For the text-containing cell, return its midpoint in [x, y] coordinate format. 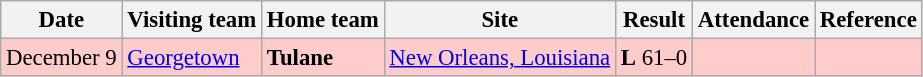
Result [654, 20]
Date [62, 20]
Reference [868, 20]
L 61–0 [654, 58]
Home team [324, 20]
Site [500, 20]
Attendance [754, 20]
New Orleans, Louisiana [500, 58]
Tulane [324, 58]
December 9 [62, 58]
Georgetown [192, 58]
Visiting team [192, 20]
